Search for the cell housing the specified text and yield its [x, y] center coordinate. 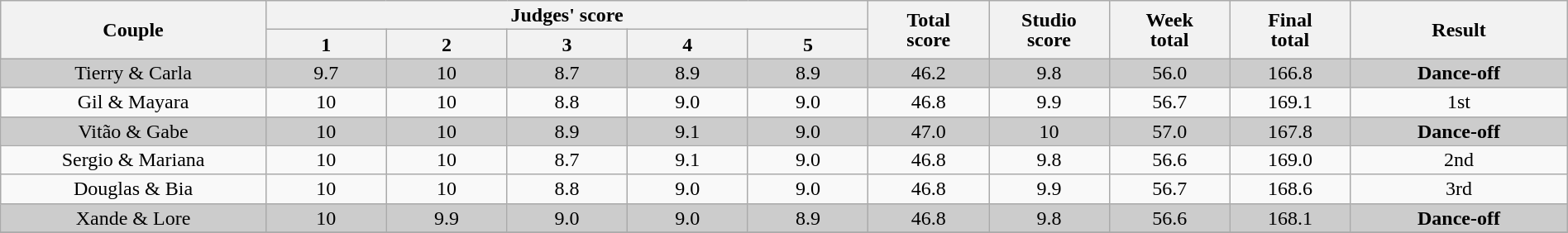
169.0 [1290, 160]
2nd [1459, 160]
3 [567, 45]
Xande & Lore [134, 218]
169.1 [1290, 102]
56.0 [1169, 73]
166.8 [1290, 73]
168.6 [1290, 188]
Studioscore [1049, 30]
3rd [1459, 188]
Weektotal [1169, 30]
47.0 [929, 131]
Tierry & Carla [134, 73]
57.0 [1169, 131]
168.1 [1290, 218]
46.2 [929, 73]
4 [687, 45]
Sergio & Mariana [134, 160]
2 [447, 45]
Result [1459, 30]
5 [808, 45]
1st [1459, 102]
Finaltotal [1290, 30]
1 [326, 45]
Douglas & Bia [134, 188]
Gil & Mayara [134, 102]
9.7 [326, 73]
Couple [134, 30]
167.8 [1290, 131]
Totalscore [929, 30]
Judges' score [567, 15]
Vitão & Gabe [134, 131]
